Find where the given text appears and provide that cell's center as [x, y] coordinate. 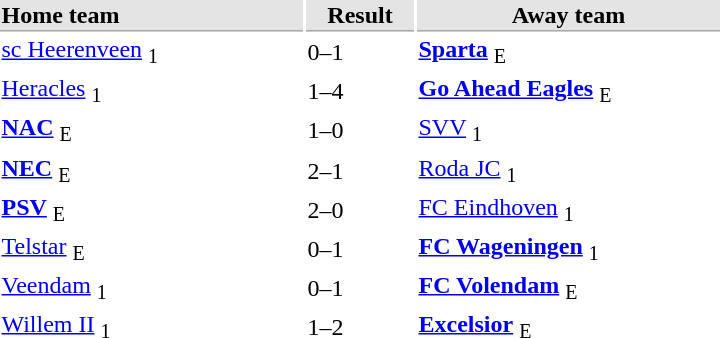
sc Heerenveen 1 [152, 52]
PSV E [152, 210]
1–4 [360, 92]
SVV 1 [568, 131]
Result [360, 16]
NEC E [152, 170]
Sparta E [568, 52]
2–1 [360, 170]
Away team [568, 16]
2–0 [360, 210]
FC Eindhoven 1 [568, 210]
Heracles 1 [152, 92]
Go Ahead Eagles E [568, 92]
FC Volendam E [568, 288]
FC Wageningen 1 [568, 249]
1–0 [360, 131]
Home team [152, 16]
Roda JC 1 [568, 170]
Veendam 1 [152, 288]
NAC E [152, 131]
Telstar E [152, 249]
